Return (X, Y) of the center of cell containing provided text 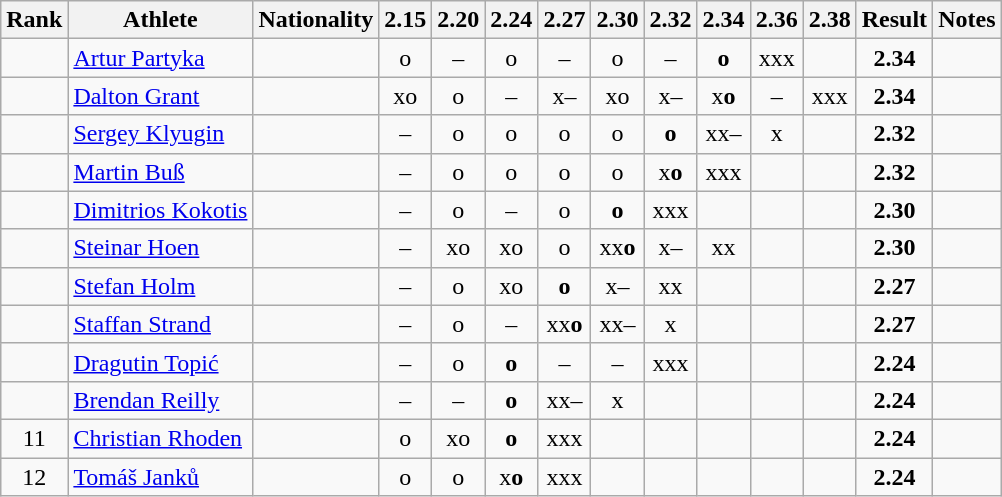
12 (34, 477)
Athlete (160, 20)
2.20 (458, 20)
Artur Partyka (160, 58)
Martin Buß (160, 172)
Sergey Klyugin (160, 134)
Brendan Reilly (160, 400)
Dimitrios Kokotis (160, 210)
Nationality (316, 20)
11 (34, 438)
Dalton Grant (160, 96)
Stefan Holm (160, 286)
Notes (967, 20)
2.15 (406, 20)
Steinar Hoen (160, 248)
2.38 (830, 20)
2.36 (776, 20)
Result (894, 20)
Rank (34, 20)
Christian Rhoden (160, 438)
Tomáš Janků (160, 477)
Staffan Strand (160, 324)
Dragutin Topić (160, 362)
